Search for the cell housing the specified text and yield its (x, y) center coordinate. 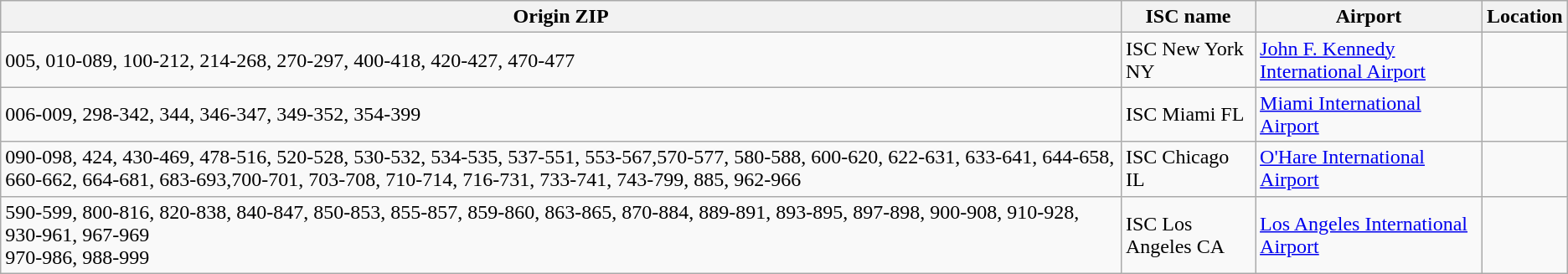
006-009, 298-342, 344, 346-347, 349-352, 354-399 (561, 114)
Location (1524, 17)
John F. Kennedy International Airport (1369, 60)
ISC New York NY (1188, 60)
Airport (1369, 17)
Origin ZIP (561, 17)
ISC name (1188, 17)
Miami International Airport (1369, 114)
ISC Chicago IL (1188, 169)
ISC Miami FL (1188, 114)
Los Angeles International Airport (1369, 235)
005, 010-089, 100-212, 214-268, 270-297, 400-418, 420-427, 470-477 (561, 60)
O'Hare International Airport (1369, 169)
ISC Los Angeles CA (1188, 235)
